For the text-containing cell, return its midpoint in [x, y] coordinate format. 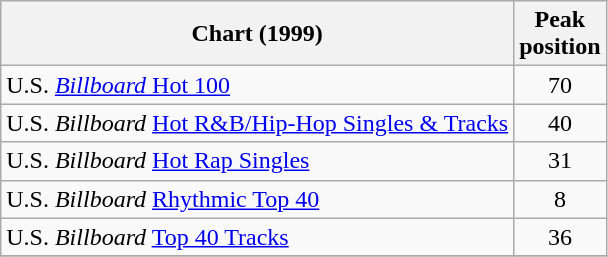
36 [560, 237]
31 [560, 161]
U.S. Billboard Rhythmic Top 40 [258, 199]
8 [560, 199]
U.S. Billboard Top 40 Tracks [258, 237]
70 [560, 85]
Peakposition [560, 34]
40 [560, 123]
U.S. Billboard Hot R&B/Hip-Hop Singles & Tracks [258, 123]
U.S. Billboard Hot 100 [258, 85]
Chart (1999) [258, 34]
U.S. Billboard Hot Rap Singles [258, 161]
